Return the [X, Y] coordinate for the center point of the cell that contains the specified text.  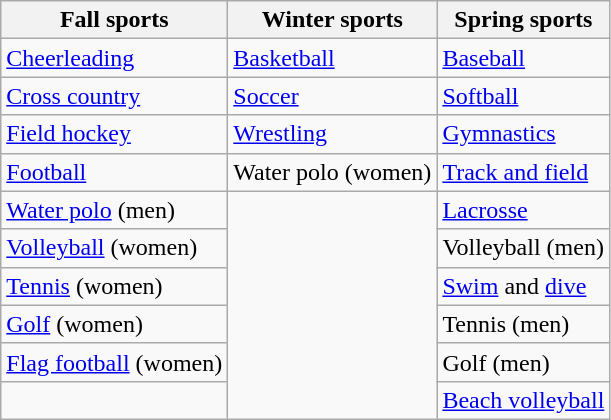
Spring sports [524, 20]
Water polo (women) [332, 172]
Tennis (men) [524, 324]
Baseball [524, 58]
Cross country [114, 96]
Soccer [332, 96]
Tennis (women) [114, 286]
Water polo (men) [114, 210]
Cheerleading [114, 58]
Softball [524, 96]
Golf (men) [524, 362]
Swim and dive [524, 286]
Volleyball (men) [524, 248]
Track and field [524, 172]
Lacrosse [524, 210]
Flag football (women) [114, 362]
Winter sports [332, 20]
Basketball [332, 58]
Beach volleyball [524, 400]
Volleyball (women) [114, 248]
Football [114, 172]
Fall sports [114, 20]
Wrestling [332, 134]
Field hockey [114, 134]
Gymnastics [524, 134]
Golf (women) [114, 324]
